Locate the cell with the specified text and output its [X, Y] center coordinate. 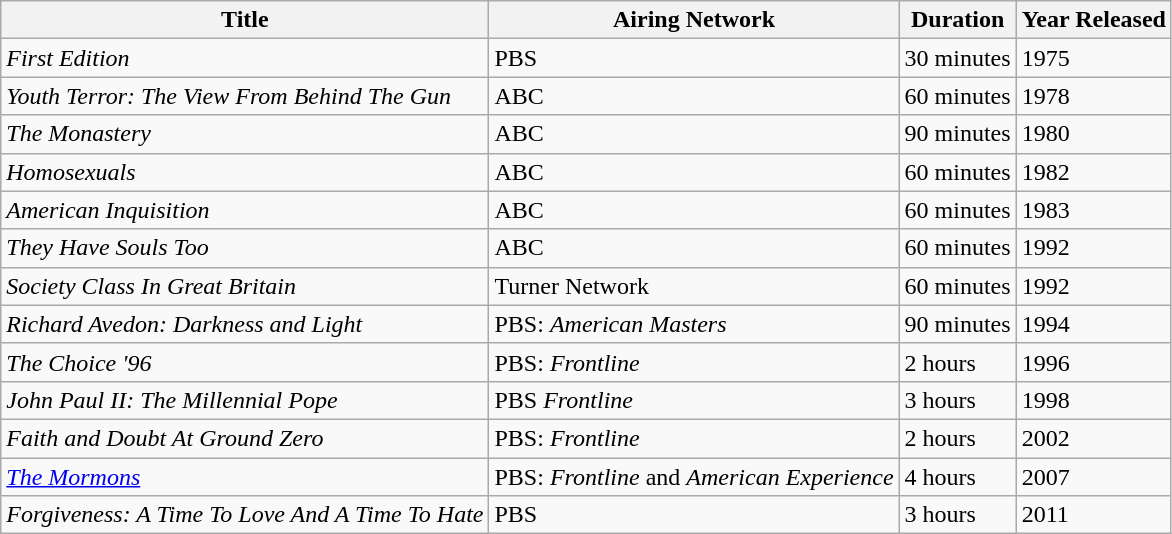
2011 [1094, 515]
1983 [1094, 210]
2002 [1094, 438]
Society Class In Great Britain [245, 286]
1975 [1094, 58]
Turner Network [694, 286]
PBS: American Masters [694, 324]
1982 [1094, 172]
4 hours [958, 477]
The Choice '96 [245, 362]
1994 [1094, 324]
1980 [1094, 134]
Forgiveness: A Time To Love And A Time To Hate [245, 515]
Faith and Doubt At Ground Zero [245, 438]
The Monastery [245, 134]
Homosexuals [245, 172]
They Have Souls Too [245, 248]
Airing Network [694, 20]
John Paul II: The Millennial Pope [245, 400]
Youth Terror: The View From Behind The Gun [245, 96]
First Edition [245, 58]
1998 [1094, 400]
Title [245, 20]
Richard Avedon: Darkness and Light [245, 324]
PBS: Frontline and American Experience [694, 477]
1996 [1094, 362]
Year Released [1094, 20]
The Mormons [245, 477]
American Inquisition [245, 210]
1978 [1094, 96]
PBS Frontline [694, 400]
Duration [958, 20]
30 minutes [958, 58]
2007 [1094, 477]
